Output the [X, Y] coordinate of the center of the cell containing the given text.  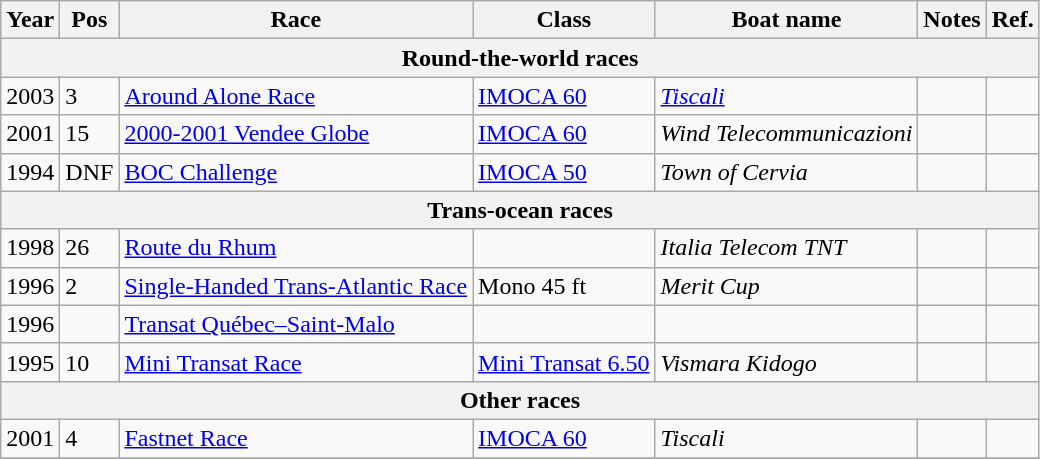
1995 [30, 362]
2 [90, 286]
Mono 45 ft [564, 286]
Town of Cervia [786, 172]
Other races [520, 400]
IMOCA 50 [564, 172]
2003 [30, 96]
Class [564, 20]
1998 [30, 248]
3 [90, 96]
Italia Telecom TNT [786, 248]
Vismara Kidogo [786, 362]
Ref. [1012, 20]
10 [90, 362]
4 [90, 438]
Route du Rhum [296, 248]
Around Alone Race [296, 96]
Mini Transat 6.50 [564, 362]
Notes [952, 20]
Round-the-world races [520, 58]
Merit Cup [786, 286]
Pos [90, 20]
Transat Québec–Saint-Malo [296, 324]
Year [30, 20]
26 [90, 248]
Wind Telecommunicazioni [786, 134]
Fastnet Race [296, 438]
Boat name [786, 20]
BOC Challenge [296, 172]
Single-Handed Trans-Atlantic Race [296, 286]
2000-2001 Vendee Globe [296, 134]
15 [90, 134]
1994 [30, 172]
DNF [90, 172]
Trans-ocean races [520, 210]
Mini Transat Race [296, 362]
Race [296, 20]
